Detect which cell encompasses the target text, then output its (X, Y) center coordinate. 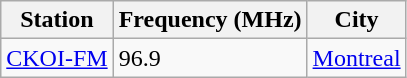
CKOI-FM (57, 58)
96.9 (210, 58)
Frequency (MHz) (210, 20)
City (356, 20)
Station (57, 20)
Montreal (356, 58)
